Provide the [x, y] coordinate of the cell's center where the given text is located.  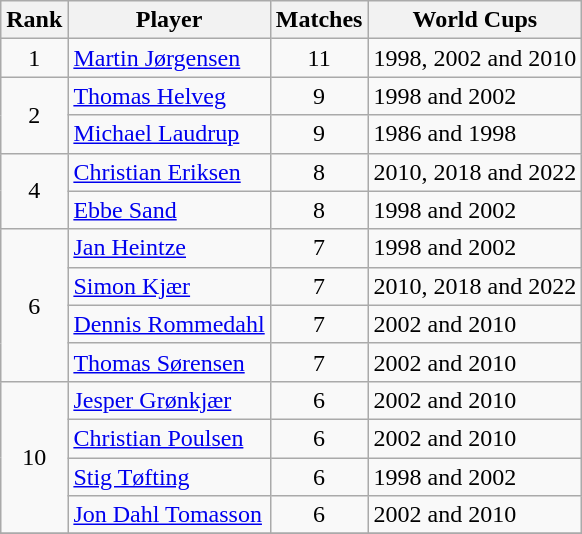
Christian Poulsen [169, 438]
Thomas Sørensen [169, 362]
Michael Laudrup [169, 134]
Stig Tøfting [169, 477]
Jesper Grønkjær [169, 400]
Martin Jørgensen [169, 58]
4 [34, 191]
Ebbe Sand [169, 210]
Matches [319, 20]
Jan Heintze [169, 248]
Christian Eriksen [169, 172]
1986 and 1998 [475, 134]
1 [34, 58]
11 [319, 58]
Jon Dahl Tomasson [169, 515]
Simon Kjær [169, 286]
World Cups [475, 20]
Player [169, 20]
Rank [34, 20]
10 [34, 457]
Dennis Rommedahl [169, 324]
Thomas Helveg [169, 96]
1998, 2002 and 2010 [475, 58]
2 [34, 115]
